Locate the cell with the specified text and output its (X, Y) center coordinate. 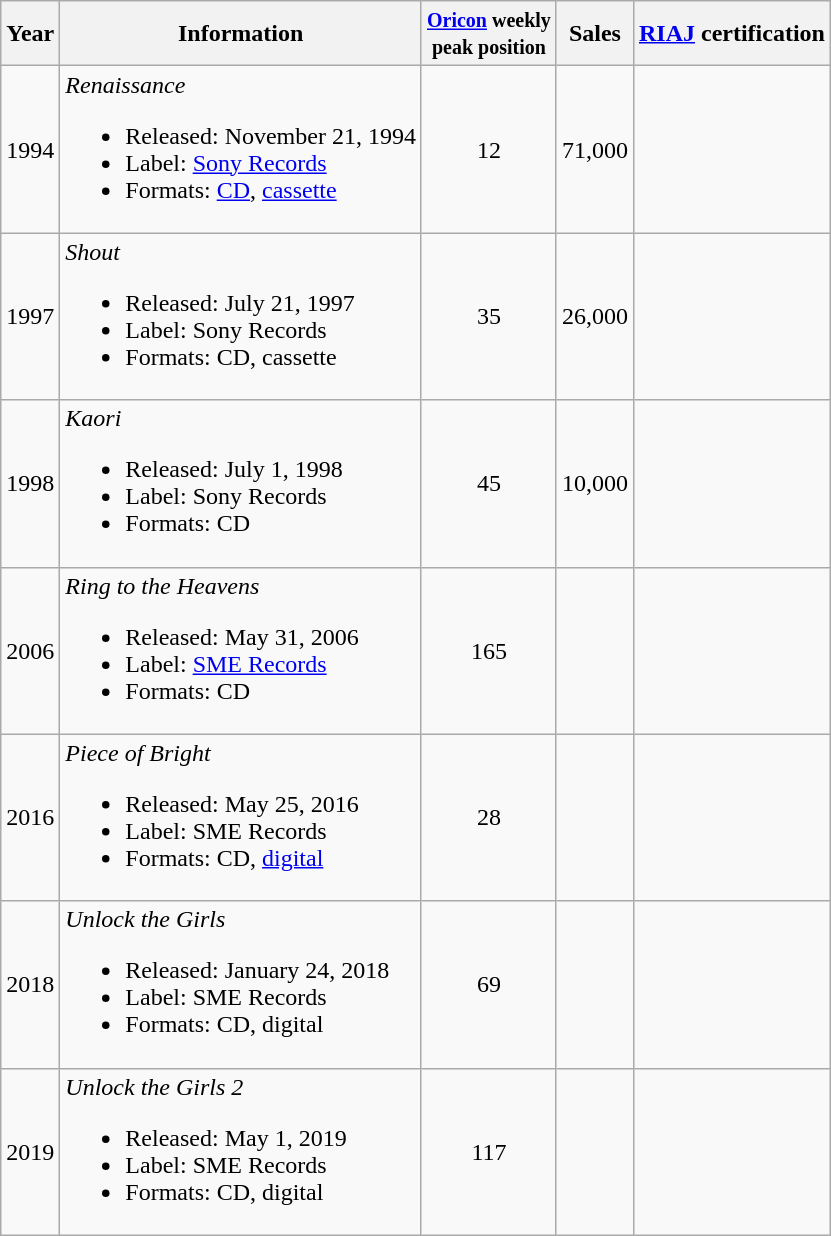
ShoutReleased: July 21, 1997Label: Sony RecordsFormats: CD, cassette (241, 316)
2006 (30, 650)
12 (488, 150)
Information (241, 34)
Oricon weeklypeak position (488, 34)
RenaissanceReleased: November 21, 1994Label: Sony RecordsFormats: CD, cassette (241, 150)
71,000 (594, 150)
Unlock the GirlsReleased: January 24, 2018Label: SME RecordsFormats: CD, digital (241, 984)
2016 (30, 818)
Unlock the Girls 2Released: May 1, 2019Label: SME RecordsFormats: CD, digital (241, 1152)
10,000 (594, 484)
45 (488, 484)
2018 (30, 984)
2019 (30, 1152)
28 (488, 818)
Sales (594, 34)
Piece of BrightReleased: May 25, 2016Label: SME RecordsFormats: CD, digital (241, 818)
1997 (30, 316)
1998 (30, 484)
1994 (30, 150)
KaoriReleased: July 1, 1998Label: Sony RecordsFormats: CD (241, 484)
26,000 (594, 316)
69 (488, 984)
Ring to the HeavensReleased: May 31, 2006Label: SME RecordsFormats: CD (241, 650)
35 (488, 316)
Year (30, 34)
165 (488, 650)
117 (488, 1152)
RIAJ certification (732, 34)
